From the cell containing the given text, extract its center point as [X, Y] coordinate. 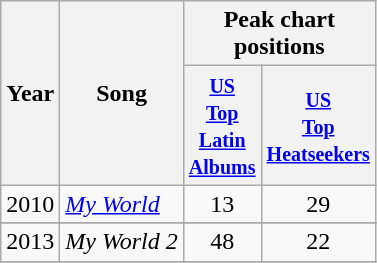
USTopLatinAlbums [222, 126]
13 [222, 204]
2013 [30, 242]
2010 [30, 204]
48 [222, 242]
22 [318, 242]
Year [30, 93]
Song [122, 93]
USTopHeatseekers [318, 126]
My World 2 [122, 242]
My World [122, 204]
29 [318, 204]
Peak chart positions [279, 34]
